Locate the cell with the specified text and output its [x, y] center coordinate. 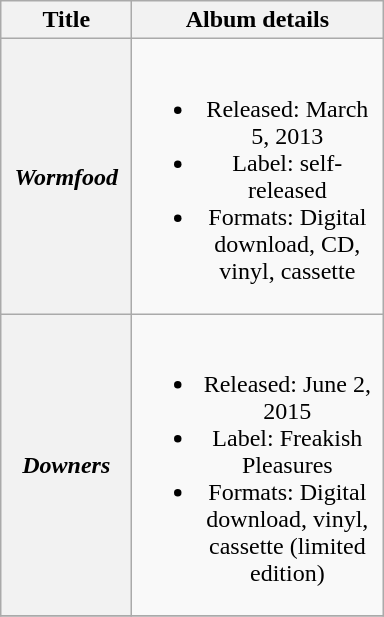
Downers [66, 465]
Released: June 2, 2015Label: Freakish PleasuresFormats: Digital download, vinyl, cassette (limited edition) [258, 465]
Title [66, 20]
Released: March 5, 2013Label: self-releasedFormats: Digital download, CD, vinyl, cassette [258, 176]
Wormfood [66, 176]
Album details [258, 20]
